For the text-containing cell, return its midpoint in [x, y] coordinate format. 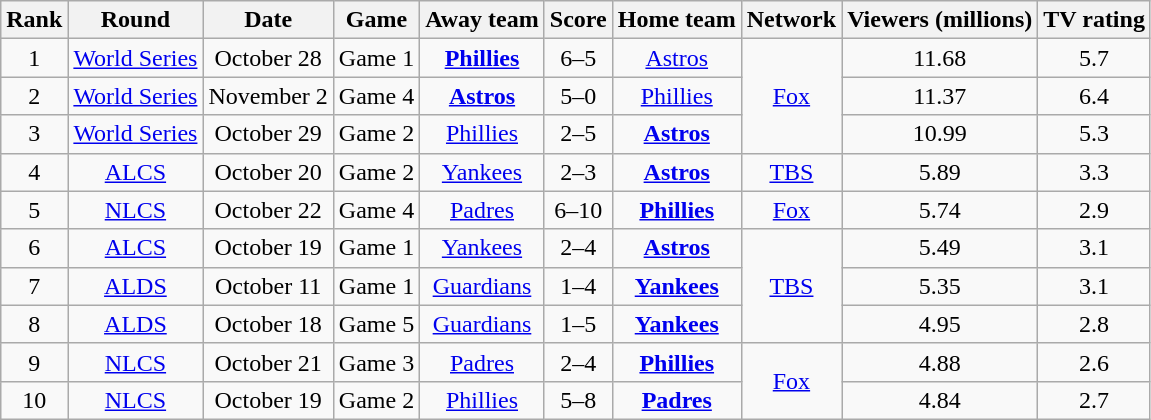
October 18 [268, 324]
4.84 [940, 400]
1 [34, 58]
10.99 [940, 134]
November 2 [268, 96]
4.95 [940, 324]
9 [34, 362]
2.9 [1094, 210]
5–0 [578, 96]
October 20 [268, 172]
2–5 [578, 134]
Away team [482, 20]
5.35 [940, 286]
Home team [676, 20]
October 21 [268, 362]
7 [34, 286]
5.89 [940, 172]
1–4 [578, 286]
4 [34, 172]
5.3 [1094, 134]
5.74 [940, 210]
Game 5 [376, 324]
Viewers (millions) [940, 20]
11.37 [940, 96]
October 22 [268, 210]
TV rating [1094, 20]
4.88 [940, 362]
5.49 [940, 248]
October 11 [268, 286]
2.7 [1094, 400]
6.4 [1094, 96]
2–3 [578, 172]
6 [34, 248]
5.7 [1094, 58]
11.68 [940, 58]
2.6 [1094, 362]
Game [376, 20]
October 29 [268, 134]
Round [136, 20]
Rank [34, 20]
10 [34, 400]
3 [34, 134]
2 [34, 96]
Game 3 [376, 362]
6–5 [578, 58]
5 [34, 210]
Network [791, 20]
1–5 [578, 324]
3.3 [1094, 172]
Score [578, 20]
8 [34, 324]
October 28 [268, 58]
Date [268, 20]
5–8 [578, 400]
2.8 [1094, 324]
6–10 [578, 210]
